Capture the cell that displays the provided text and extract its [X, Y] central coordinate. 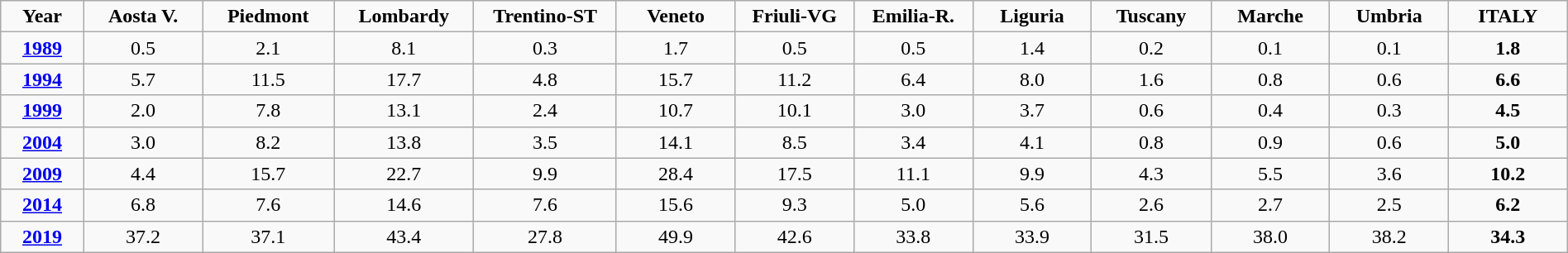
43.4 [404, 236]
4.4 [143, 174]
3.7 [1032, 111]
14.6 [404, 205]
37.2 [143, 236]
28.4 [676, 174]
49.9 [676, 236]
6.8 [143, 205]
14.1 [676, 142]
2.6 [1151, 205]
6.4 [914, 79]
42.6 [795, 236]
31.5 [1151, 236]
Liguria [1032, 17]
33.8 [914, 236]
17.5 [795, 174]
Aosta V. [143, 17]
17.7 [404, 79]
5.7 [143, 79]
3.5 [545, 142]
34.3 [1508, 236]
Lombardy [404, 17]
38.0 [1270, 236]
2.5 [1389, 205]
0.4 [1270, 111]
4.3 [1151, 174]
4.8 [545, 79]
2.1 [268, 48]
2004 [43, 142]
8.1 [404, 48]
10.1 [795, 111]
11.5 [268, 79]
10.2 [1508, 174]
0.2 [1151, 48]
ITALY [1508, 17]
2.4 [545, 111]
Year [43, 17]
15.6 [676, 205]
Marche [1270, 17]
7.8 [268, 111]
8.2 [268, 142]
6.6 [1508, 79]
Veneto [676, 17]
1.6 [1151, 79]
37.1 [268, 236]
5.5 [1270, 174]
5.6 [1032, 205]
2009 [43, 174]
1999 [43, 111]
4.1 [1032, 142]
1989 [43, 48]
11.1 [914, 174]
8.0 [1032, 79]
0.9 [1270, 142]
9.3 [795, 205]
1994 [43, 79]
3.4 [914, 142]
2019 [43, 236]
1.7 [676, 48]
2.7 [1270, 205]
11.2 [795, 79]
27.8 [545, 236]
2014 [43, 205]
1.4 [1032, 48]
4.5 [1508, 111]
33.9 [1032, 236]
Trentino-ST [545, 17]
2.0 [143, 111]
22.7 [404, 174]
Emilia-R. [914, 17]
3.6 [1389, 174]
8.5 [795, 142]
Umbria [1389, 17]
10.7 [676, 111]
Piedmont [268, 17]
38.2 [1389, 236]
Friuli-VG [795, 17]
1.8 [1508, 48]
13.1 [404, 111]
Tuscany [1151, 17]
13.8 [404, 142]
6.2 [1508, 205]
